For the text-containing cell, return its midpoint in (X, Y) coordinate format. 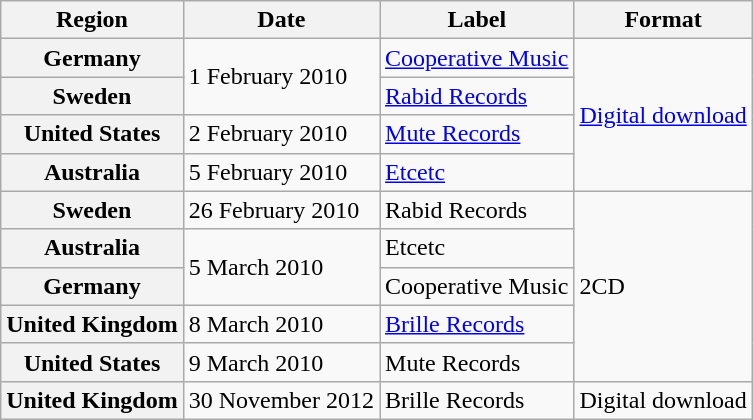
Date (281, 20)
Region (92, 20)
30 November 2012 (281, 400)
8 March 2010 (281, 324)
9 March 2010 (281, 362)
2 February 2010 (281, 134)
26 February 2010 (281, 210)
Format (663, 20)
5 March 2010 (281, 267)
5 February 2010 (281, 172)
2CD (663, 286)
1 February 2010 (281, 77)
Label (477, 20)
